Locate the cell with the specified text and output its [x, y] center coordinate. 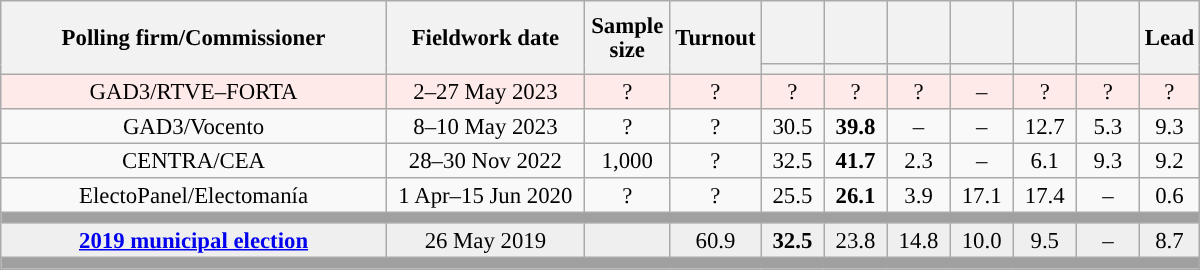
Lead [1169, 38]
60.9 [716, 242]
10.0 [982, 242]
CENTRA/CEA [194, 162]
0.6 [1169, 196]
Turnout [716, 38]
GAD3/RTVE–FORTA [194, 92]
17.1 [982, 196]
26.1 [856, 196]
25.5 [792, 196]
23.8 [856, 242]
3.9 [918, 196]
2019 municipal election [194, 242]
2.3 [918, 162]
41.7 [856, 162]
Polling firm/Commissioner [194, 38]
9.2 [1169, 162]
26 May 2019 [485, 242]
8.7 [1169, 242]
ElectoPanel/Electomanía [194, 196]
8–10 May 2023 [485, 126]
2–27 May 2023 [485, 92]
17.4 [1044, 196]
Sample size [627, 38]
9.5 [1044, 242]
1,000 [627, 162]
5.3 [1108, 126]
GAD3/Vocento [194, 126]
6.1 [1044, 162]
1 Apr–15 Jun 2020 [485, 196]
Fieldwork date [485, 38]
12.7 [1044, 126]
30.5 [792, 126]
28–30 Nov 2022 [485, 162]
14.8 [918, 242]
39.8 [856, 126]
